Return the [X, Y] coordinate for the center point of the cell that contains the specified text.  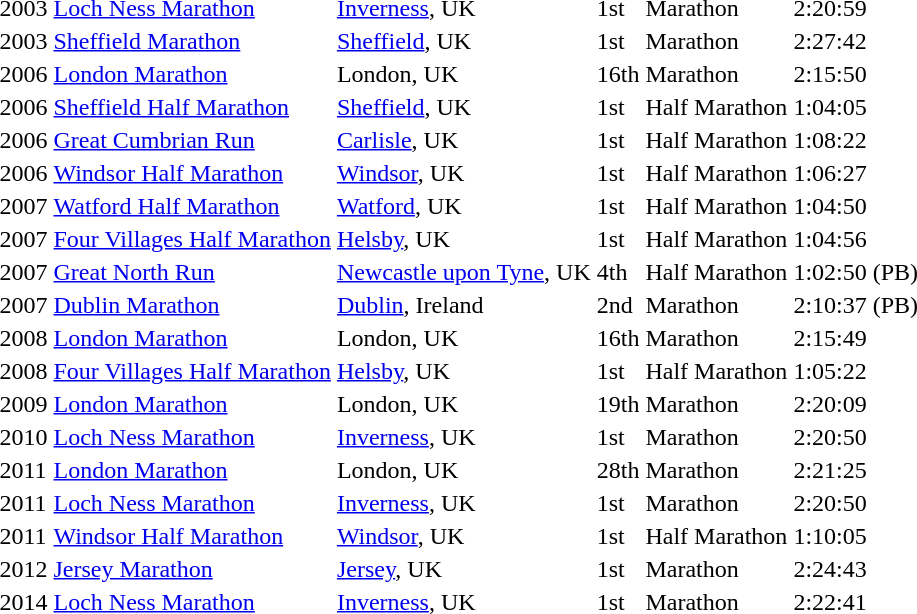
2nd [618, 305]
Sheffield Half Marathon [192, 107]
Great North Run [192, 272]
Sheffield Marathon [192, 41]
Jersey Marathon [192, 569]
Watford Half Marathon [192, 206]
Newcastle upon Tyne, UK [464, 272]
Jersey, UK [464, 569]
Carlisle, UK [464, 140]
19th [618, 404]
Watford, UK [464, 206]
4th [618, 272]
Dublin Marathon [192, 305]
28th [618, 470]
Great Cumbrian Run [192, 140]
Dublin, Ireland [464, 305]
